Find where the given text appears and provide that cell's center as (X, Y) coordinate. 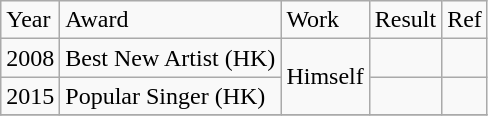
Award (170, 20)
Popular Singer (HK) (170, 96)
Best New Artist (HK) (170, 58)
2008 (30, 58)
Year (30, 20)
Work (325, 20)
Ref (465, 20)
Result (405, 20)
2015 (30, 96)
Himself (325, 77)
